Identify which cell holds the provided text, then report its [x, y] central coordinate. 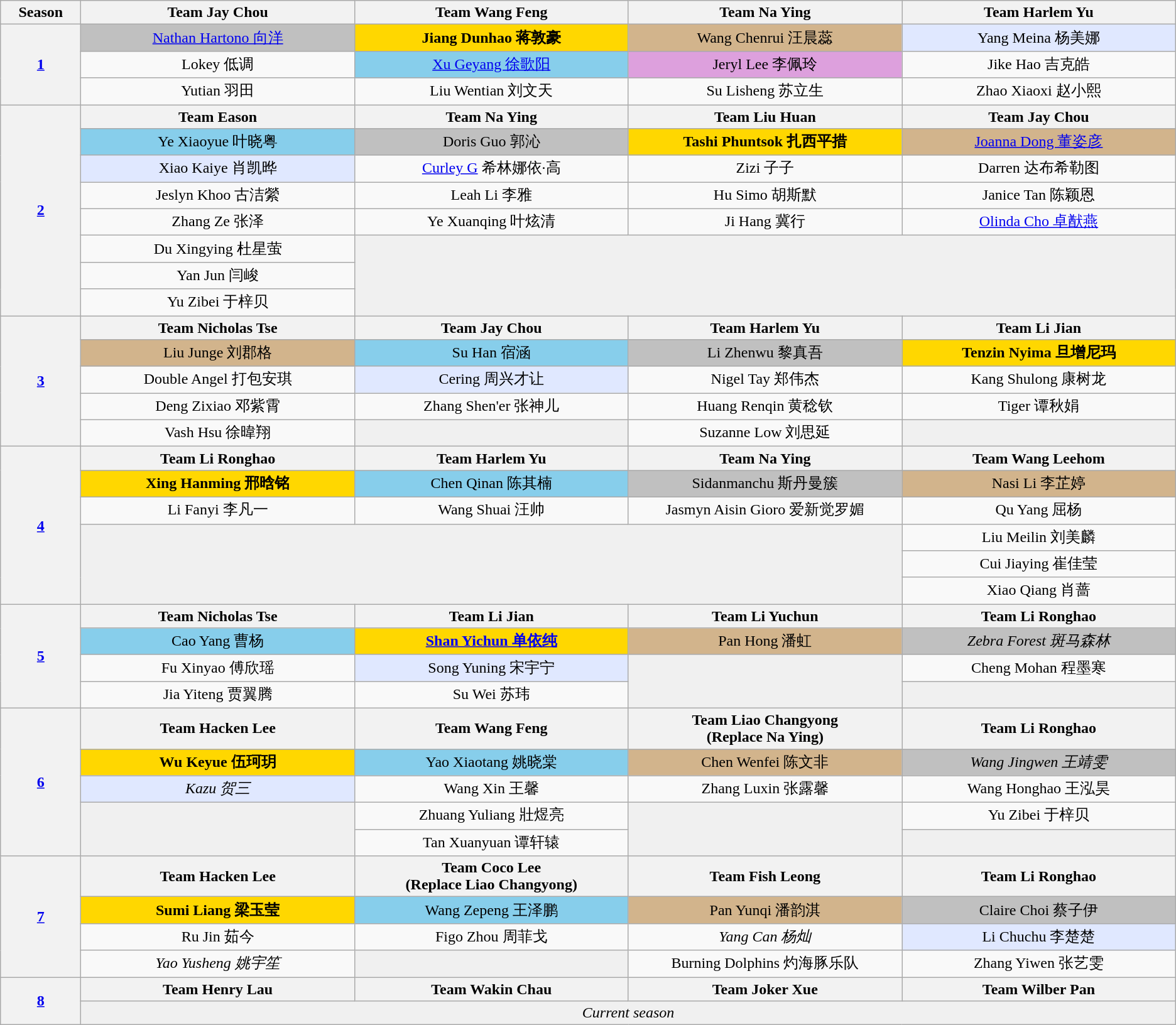
Tashi Phuntsok 扎西平措 [765, 142]
Shan Yichun 单依纯 [491, 642]
Wang Jingwen 王靖雯 [1039, 762]
Chen Qinan 陈其楠 [491, 484]
Yang Meina 杨美娜 [1039, 38]
Qu Yang 屈杨 [1039, 510]
Double Angel 打包安琪 [218, 379]
Jeryl Lee 李佩玲 [765, 64]
Cering 周兴才让 [491, 379]
Zebra Forest 斑马森林 [1039, 642]
Song Yuning 宋宇宁 [491, 668]
Liu Junge 刘郡格 [218, 353]
Nathan Hartono 向洋 [218, 38]
Zhang Ze 张泽 [218, 222]
Wu Keyue 伍珂玥 [218, 762]
Ye Xuanqing 叶炫清 [491, 222]
Liu Meilin 刘美麟 [1039, 538]
Team Wang Leehom [1039, 458]
Deng Zixiao 邓紫霄 [218, 407]
Nasi Li 李芷婷 [1039, 484]
Pan Hong 潘虹 [765, 642]
Zhang Shen'er 张神儿 [491, 407]
Liu Wentian 刘文天 [491, 92]
Su Lisheng 苏立生 [765, 92]
Season [41, 13]
Li Zhenwu 黎真吾 [765, 353]
Lokey 低调 [218, 64]
Darren 达布希勒图 [1039, 168]
Cui Jiaying 崔佳莹 [1039, 564]
Team Eason [218, 116]
Joanna Dong 董姿彦 [1039, 142]
Team Liu Huan [765, 116]
Figo Zhou 周菲戈 [491, 937]
Kang Shulong 康树龙 [1039, 379]
Jiang Dunhao 蒋敦豪 [491, 38]
7 [41, 917]
Curley G 希林娜依·高 [491, 168]
Wang Zepeng 王泽鹏 [491, 911]
Xu Geyang 徐歌阳 [491, 64]
Jasmyn Aisin Gioro 爱新觉罗媚 [765, 510]
Current season [628, 1013]
Sumi Liang 梁玉莹 [218, 911]
Wang Honghao 王泓昊 [1039, 789]
Yan Jun 闫峻 [218, 275]
Yang Can 杨灿 [765, 937]
Zizi 子子 [765, 168]
Claire Choi 蔡子伊 [1039, 911]
Yao Xiaotang 姚晓棠 [491, 762]
Burning Dolphins 灼海豚乐队 [765, 963]
Tan Xuanyuan 谭轩辕 [491, 843]
Team Li Yuchun [765, 616]
Team Liao Changyong (Replace Na Ying) [765, 729]
Pan Yunqi 潘韵淇 [765, 911]
Leah Li 李雅 [491, 196]
Wang Shuai 汪帅 [491, 510]
Cao Yang 曹杨 [218, 642]
Zhang Yiwen 张艺雯 [1039, 963]
Zhao Xiaoxi 赵小熙 [1039, 92]
Janice Tan 陈颖恩 [1039, 196]
Jeslyn Khoo 古洁縈 [218, 196]
Su Wei 苏玮 [491, 695]
Doris Guo 郭沁 [491, 142]
Li Fanyi 李凡一 [218, 510]
Xiao Kaiye 肖凯晔 [218, 168]
Kazu 贺三 [218, 789]
Chen Wenfei 陈文非 [765, 762]
Hu Simo 胡斯默 [765, 196]
Team Wakin Chau [491, 989]
Team Wilber Pan [1039, 989]
Yao Yusheng 姚宇笙 [218, 963]
Ru Jin 茹今 [218, 937]
5 [41, 656]
Zhang Luxin 张露馨 [765, 789]
Du Xingying 杜星萤 [218, 249]
Team Fish Leong [765, 877]
1 [41, 65]
Huang Renqin 黄稔钦 [765, 407]
6 [41, 781]
Team Coco Lee (Replace Liao Changyong) [491, 877]
4 [41, 525]
3 [41, 381]
Wang Xin 王馨 [491, 789]
Team Joker Xue [765, 989]
Sidanmanchu 斯丹曼簇 [765, 484]
Cheng Mohan 程墨寒 [1039, 668]
Zhuang Yuliang 壯煜亮 [491, 816]
Team Henry Lau [218, 989]
Xiao Qiang 肖蔷 [1039, 590]
Ji Hang 冀行 [765, 222]
Li Chuchu 李楚楚 [1039, 937]
Wang Chenrui 汪晨蕊 [765, 38]
Tenzin Nyima 旦增尼玛 [1039, 353]
2 [41, 210]
8 [41, 1001]
Nigel Tay 郑伟杰 [765, 379]
Fu Xinyao 傅欣瑶 [218, 668]
Jia Yiteng 贾翼腾 [218, 695]
Olinda Cho 卓猷燕 [1039, 222]
Ye Xiaoyue 叶晓粤 [218, 142]
Vash Hsu 徐暐翔 [218, 433]
Suzanne Low 刘思延 [765, 433]
Xing Hanming 邢晗铭 [218, 484]
Su Han 宿涵 [491, 353]
Jike Hao 吉克皓 [1039, 64]
Yutian 羽田 [218, 92]
Tiger 谭秋娟 [1039, 407]
